From the cell containing the given text, extract its center point as (X, Y) coordinate. 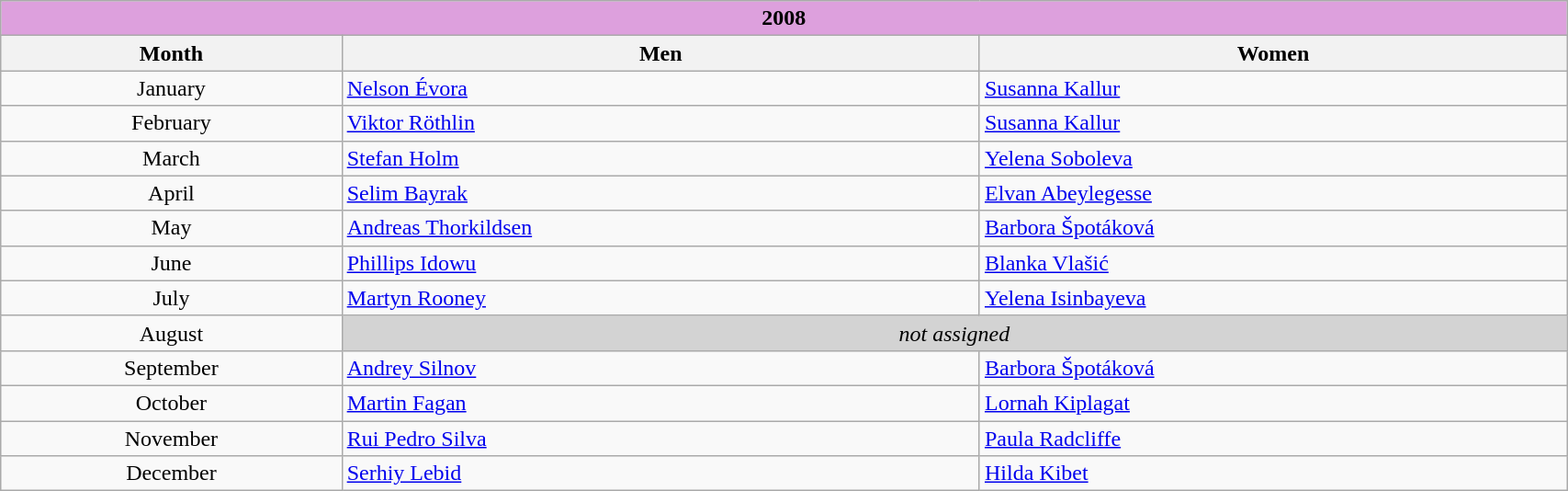
Women (1273, 53)
Men (660, 53)
Elvan Abeylegesse (1273, 193)
April (171, 193)
Nelson Évora (660, 88)
Andrey Silnov (660, 368)
Martin Fagan (660, 403)
Viktor Röthlin (660, 123)
Paula Radcliffe (1273, 439)
Stefan Holm (660, 158)
Andreas Thorkildsen (660, 228)
September (171, 368)
November (171, 439)
Blanka Vlašić (1273, 263)
June (171, 263)
Yelena Soboleva (1273, 158)
2008 (784, 18)
Martyn Rooney (660, 298)
October (171, 403)
Hilda Kibet (1273, 474)
Month (171, 53)
August (171, 333)
May (171, 228)
July (171, 298)
January (171, 88)
Yelena Isinbayeva (1273, 298)
February (171, 123)
December (171, 474)
Serhiy Lebid (660, 474)
Lornah Kiplagat (1273, 403)
Phillips Idowu (660, 263)
Selim Bayrak (660, 193)
Rui Pedro Silva (660, 439)
March (171, 158)
not assigned (954, 333)
